Return the (X, Y) coordinate for the center point of the cell that contains the specified text.  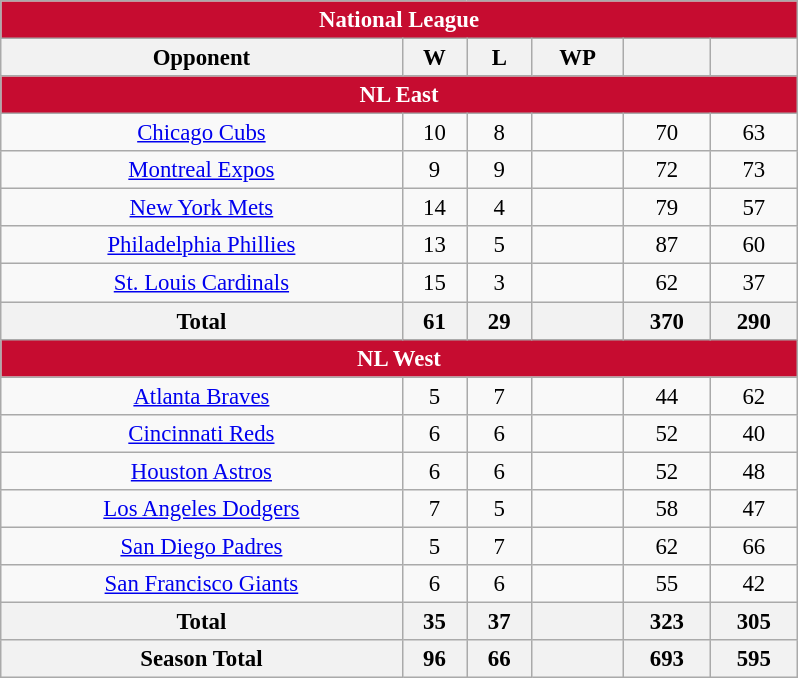
73 (754, 170)
10 (434, 133)
4 (500, 208)
29 (500, 321)
70 (666, 133)
323 (666, 621)
San Francisco Giants (202, 584)
3 (500, 283)
8 (500, 133)
Atlanta Braves (202, 396)
290 (754, 321)
595 (754, 659)
Opponent (202, 57)
305 (754, 621)
Season Total (202, 659)
WP (578, 57)
370 (666, 321)
693 (666, 659)
87 (666, 245)
57 (754, 208)
58 (666, 508)
New York Mets (202, 208)
Cincinnati Reds (202, 433)
15 (434, 283)
42 (754, 584)
48 (754, 471)
San Diego Padres (202, 546)
NL East (399, 95)
35 (434, 621)
Houston Astros (202, 471)
14 (434, 208)
Montreal Expos (202, 170)
44 (666, 396)
55 (666, 584)
79 (666, 208)
61 (434, 321)
40 (754, 433)
60 (754, 245)
Los Angeles Dodgers (202, 508)
63 (754, 133)
Philadelphia Phillies (202, 245)
W (434, 57)
13 (434, 245)
96 (434, 659)
L (500, 57)
National League (399, 20)
NL West (399, 358)
St. Louis Cardinals (202, 283)
Chicago Cubs (202, 133)
47 (754, 508)
72 (666, 170)
